Scan for the cell matching the given text and deliver its (x, y) coordinate at center. 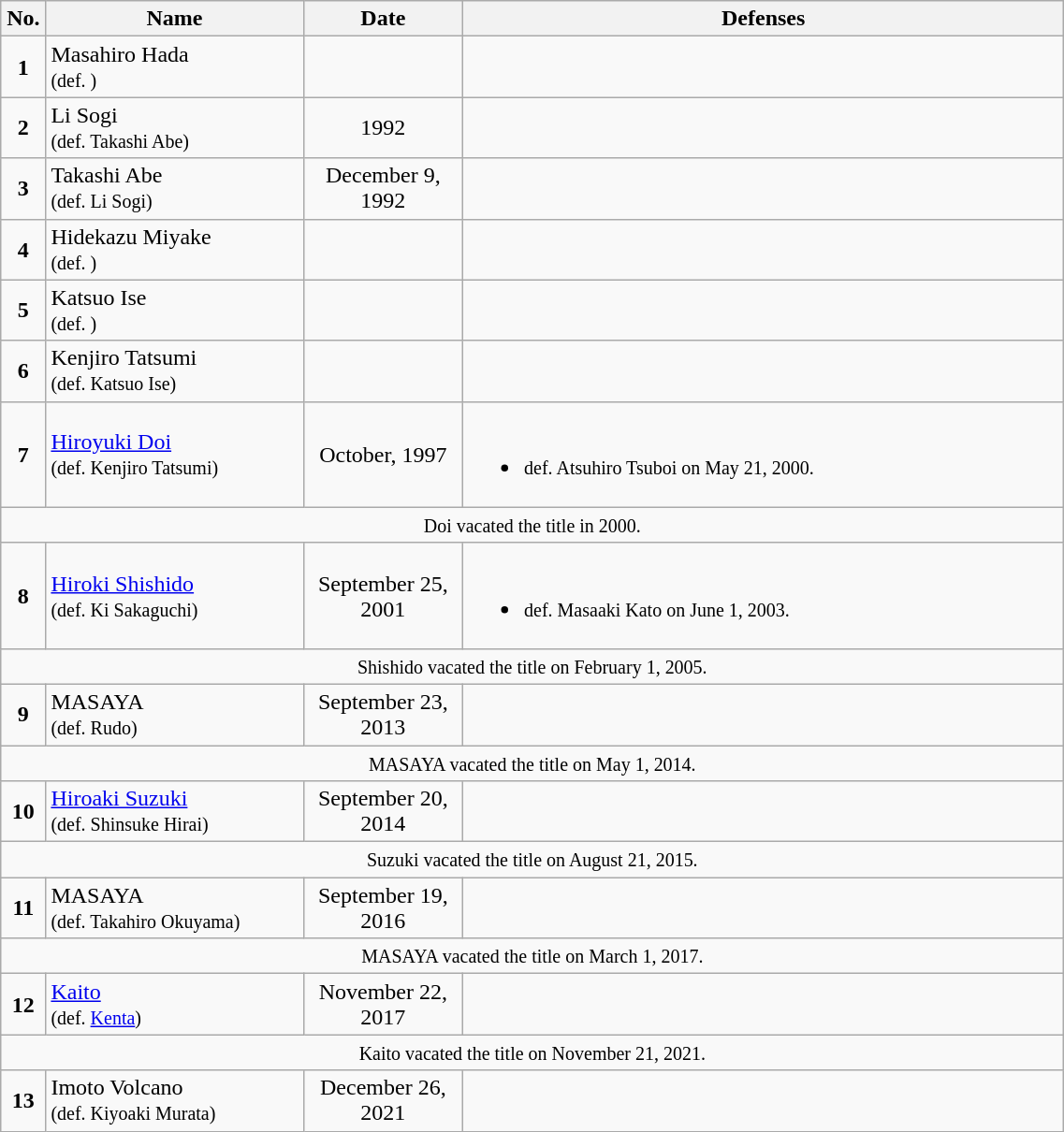
Hiroaki Suzuki (def. Shinsuke Hirai) (174, 812)
MASAYA (def. Takahiro Okuyama) (174, 907)
9 (23, 715)
Name (174, 19)
Takashi Abe (def. Li Sogi) (174, 189)
September 25, 2001 (383, 595)
4 (23, 249)
6 (23, 370)
November 22, 2017 (383, 1005)
7 (23, 455)
December 26, 2021 (383, 1100)
September 23, 2013 (383, 715)
Kaito (def. Kenta) (174, 1005)
Shishido vacated the title on February 1, 2005. (532, 666)
Katsuo Ise (def. ) (174, 311)
Hidekazu Miyake (def. ) (174, 249)
MASAYA vacated the title on May 1, 2014. (532, 762)
September 20, 2014 (383, 812)
September 19, 2016 (383, 907)
11 (23, 907)
Hiroki Shishido (def. Ki Sakaguchi) (174, 595)
def. Atsuhiro Tsuboi on May 21, 2000. (764, 455)
8 (23, 595)
Date (383, 19)
Defenses (764, 19)
MASAYA (def. Rudo) (174, 715)
5 (23, 311)
1 (23, 67)
MASAYA vacated the title on March 1, 2017. (532, 956)
Masahiro Hada (def. ) (174, 67)
Doi vacated the title in 2000. (532, 525)
Imoto Volcano (def. Kiyoaki Murata) (174, 1100)
10 (23, 812)
def. Masaaki Kato on June 1, 2003. (764, 595)
1992 (383, 127)
Kaito vacated the title on November 21, 2021. (532, 1052)
13 (23, 1100)
October, 1997 (383, 455)
Hiroyuki Doi (def. Kenjiro Tatsumi) (174, 455)
Suzuki vacated the title on August 21, 2015. (532, 860)
December 9, 1992 (383, 189)
3 (23, 189)
2 (23, 127)
12 (23, 1005)
No. (23, 19)
Li Sogi (def. Takashi Abe) (174, 127)
Kenjiro Tatsumi (def. Katsuo Ise) (174, 370)
